Return [X, Y] of the center of cell containing provided text 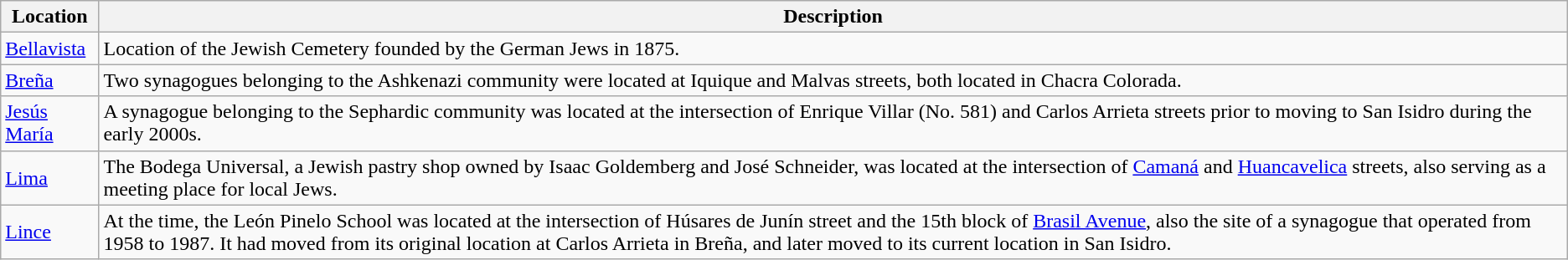
Bellavista [50, 48]
Lince [50, 232]
Location [50, 17]
Two synagogues belonging to the Ashkenazi community were located at Iquique and Malvas streets, both located in Chacra Colorada. [833, 80]
Breña [50, 80]
Location of the Jewish Cemetery founded by the German Jews in 1875. [833, 48]
Jesús María [50, 124]
Lima [50, 177]
Description [833, 17]
